Identify which cell holds the provided text, then report its [x, y] central coordinate. 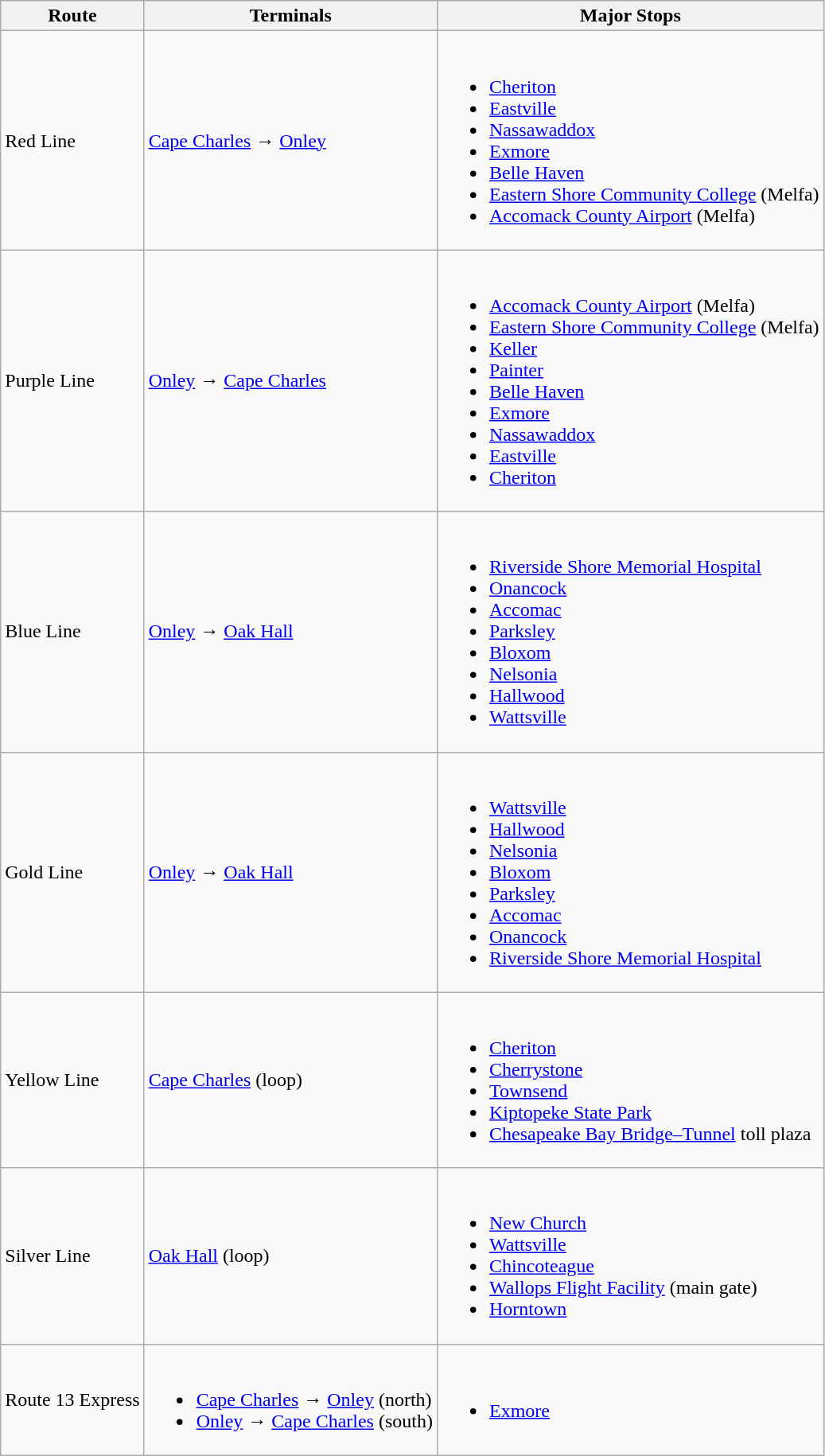
Gold Line [72, 872]
Red Line [72, 140]
Route [72, 16]
Blue Line [72, 632]
CheritonEastvilleNassawaddoxExmoreBelle HavenEastern Shore Community College (Melfa)Accomack County Airport (Melfa) [630, 140]
Yellow Line [72, 1080]
Route 13 Express [72, 1400]
Major Stops [630, 16]
CheritonCherrystoneTownsendKiptopeke State ParkChesapeake Bay Bridge–Tunnel toll plaza [630, 1080]
WattsvilleHallwoodNelsoniaBloxomParksleyAccomacOnancockRiverside Shore Memorial Hospital [630, 872]
Onley → Cape Charles [290, 380]
Accomack County Airport (Melfa)Eastern Shore Community College (Melfa)KellerPainterBelle HavenExmoreNassawaddoxEastvilleCheriton [630, 380]
Exmore [630, 1400]
Purple Line [72, 380]
Cape Charles (loop) [290, 1080]
Silver Line [72, 1256]
Oak Hall (loop) [290, 1256]
Riverside Shore Memorial HospitalOnancockAccomacParksleyBloxomNelsoniaHallwoodWattsville [630, 632]
New ChurchWattsvilleChincoteagueWallops Flight Facility (main gate)Horntown [630, 1256]
Cape Charles → Onley [290, 140]
Cape Charles → Onley (north)Onley → Cape Charles (south) [290, 1400]
Terminals [290, 16]
